Extract the [X, Y] coordinate from the center of the cell holding the provided text.  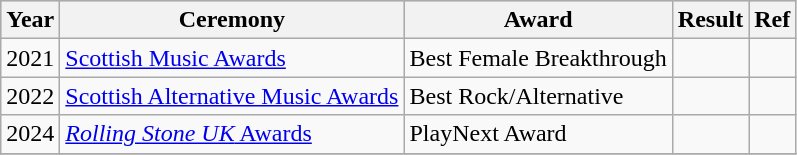
Scottish Alternative Music Awards [232, 96]
Ceremony [232, 20]
Award [538, 20]
Result [710, 20]
2024 [30, 134]
Scottish Music Awards [232, 58]
2021 [30, 58]
Best Female Breakthrough [538, 58]
Year [30, 20]
Ref [772, 20]
PlayNext Award [538, 134]
Rolling Stone UK Awards [232, 134]
Best Rock/Alternative [538, 96]
2022 [30, 96]
